Determine the (x, y) coordinate at the center of the cell enclosing the given text.  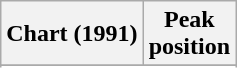
Chart (1991) (72, 34)
Peakposition (189, 34)
